Extract the [X, Y] coordinate from the center of the cell holding the provided text.  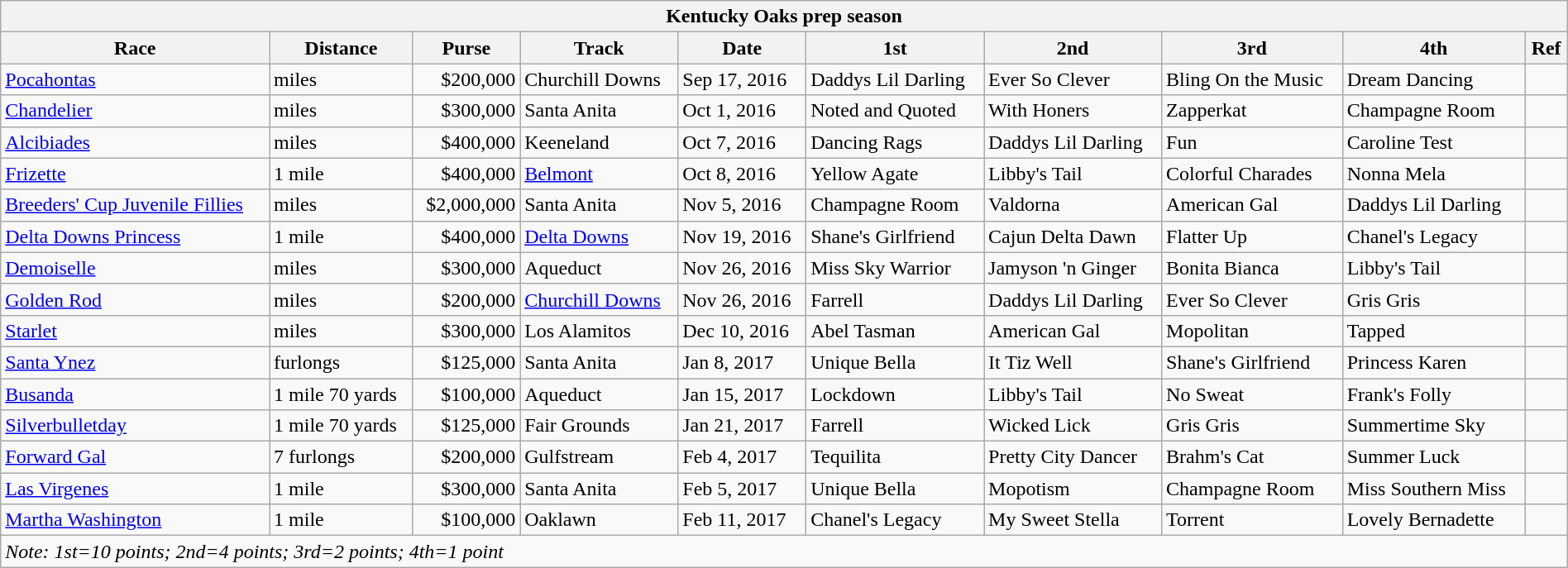
Caroline Test [1434, 142]
Flatter Up [1252, 236]
Oct 1, 2016 [743, 111]
Chandelier [136, 111]
Frank's Folly [1434, 394]
Miss Southern Miss [1434, 489]
Colorful Charades [1252, 174]
Nonna Mela [1434, 174]
Oct 7, 2016 [743, 142]
With Honers [1073, 111]
Date [743, 48]
Jan 21, 2017 [743, 426]
Busanda [136, 394]
7 furlongs [342, 457]
Santa Ynez [136, 362]
Tapped [1434, 331]
Princess Karen [1434, 362]
Cajun Delta Dawn [1073, 236]
Dec 10, 2016 [743, 331]
Delta Downs Princess [136, 236]
Distance [342, 48]
My Sweet Stella [1073, 520]
Track [599, 48]
Ref [1546, 48]
Brahm's Cat [1252, 457]
Abel Tasman [895, 331]
It Tiz Well [1073, 362]
Mopolitan [1252, 331]
Nov 19, 2016 [743, 236]
Jamyson 'n Ginger [1073, 268]
Note: 1st=10 points; 2nd=4 points; 3rd=2 points; 4th=1 point [784, 551]
Keeneland [599, 142]
2nd [1073, 48]
Bonita Bianca [1252, 268]
Demoiselle [136, 268]
Tequilita [895, 457]
Oaklawn [599, 520]
Silverbulletday [136, 426]
Feb 4, 2017 [743, 457]
3rd [1252, 48]
Pocahontas [136, 79]
Nov 5, 2016 [743, 205]
Feb 5, 2017 [743, 489]
furlongs [342, 362]
Lockdown [895, 394]
Bling On the Music [1252, 79]
Starlet [136, 331]
Dream Dancing [1434, 79]
Martha Washington [136, 520]
Fair Grounds [599, 426]
Summertime Sky [1434, 426]
Delta Downs [599, 236]
Alcibiades [136, 142]
Belmont [599, 174]
Feb 11, 2017 [743, 520]
Breeders' Cup Juvenile Fillies [136, 205]
Dancing Rags [895, 142]
Wicked Lick [1073, 426]
$2,000,000 [466, 205]
No Sweat [1252, 394]
Zapperkat [1252, 111]
Pretty City Dancer [1073, 457]
Jan 8, 2017 [743, 362]
Purse [466, 48]
Oct 8, 2016 [743, 174]
Las Virgenes [136, 489]
Torrent [1252, 520]
Fun [1252, 142]
Race [136, 48]
Kentucky Oaks prep season [784, 17]
Golden Rod [136, 299]
Frizette [136, 174]
Forward Gal [136, 457]
Lovely Bernadette [1434, 520]
Miss Sky Warrior [895, 268]
Yellow Agate [895, 174]
Noted and Quoted [895, 111]
Valdorna [1073, 205]
Gulfstream [599, 457]
Los Alamitos [599, 331]
Mopotism [1073, 489]
Sep 17, 2016 [743, 79]
1st [895, 48]
4th [1434, 48]
Jan 15, 2017 [743, 394]
Summer Luck [1434, 457]
